Return [x, y] of the center of cell containing provided text 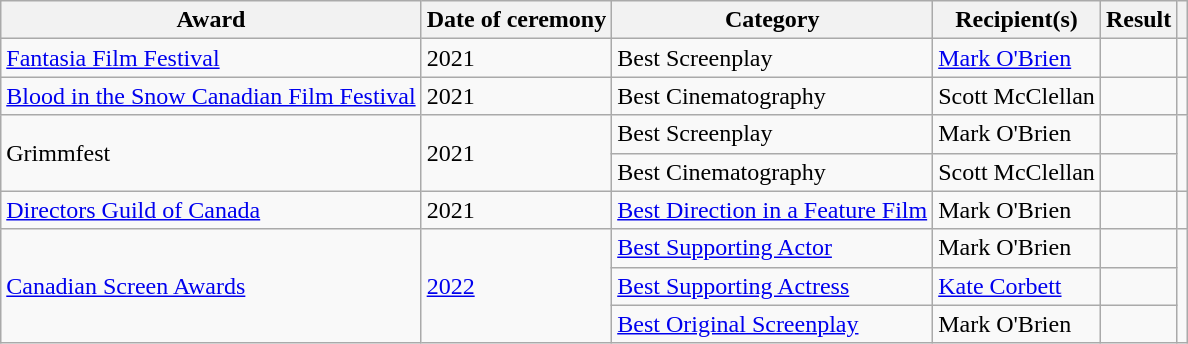
Best Supporting Actor [772, 248]
Date of ceremony [516, 20]
Award [211, 20]
Grimmfest [211, 153]
Recipient(s) [1017, 20]
Result [1138, 20]
Category [772, 20]
Canadian Screen Awards [211, 286]
2022 [516, 286]
Blood in the Snow Canadian Film Festival [211, 96]
Kate Corbett [1017, 286]
Directors Guild of Canada [211, 210]
Best Original Screenplay [772, 324]
Best Supporting Actress [772, 286]
Best Direction in a Feature Film [772, 210]
Fantasia Film Festival [211, 58]
